Identify which cell holds the provided text, then report its [X, Y] central coordinate. 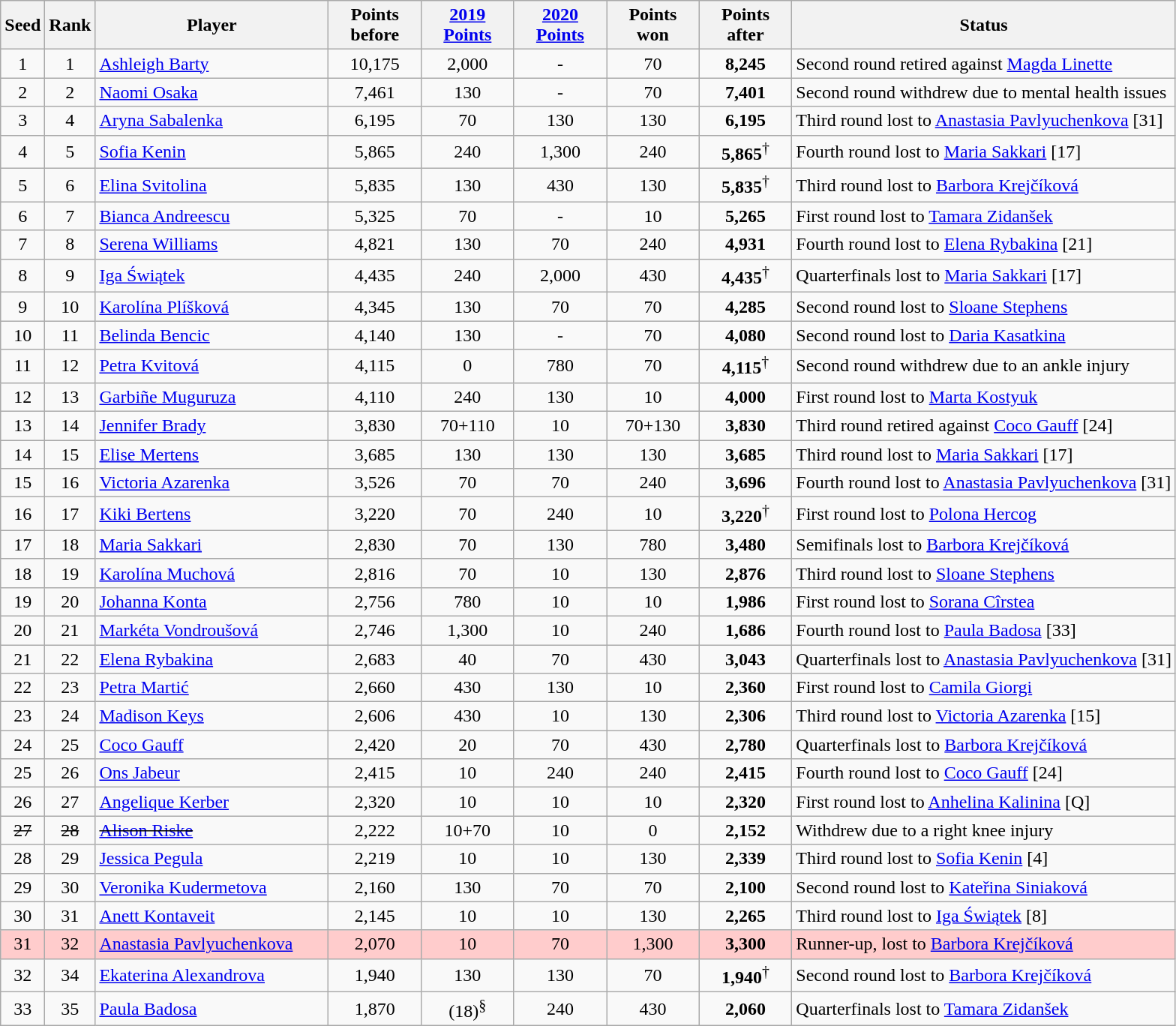
2,152 [745, 830]
Ekaterina Alexandrova [211, 975]
5,835† [745, 186]
4,435† [745, 276]
Markéta Vondroušová [211, 630]
Iga Świątek [211, 276]
5,865† [745, 151]
Second round lost to Kateřina Siniaková [984, 887]
First round lost to Polona Hercog [984, 514]
4,115 [375, 366]
4,140 [375, 335]
Second round lost to Daria Kasatkina [984, 335]
Sofia Kenin [211, 151]
3,480 [745, 544]
Kiki Bertens [211, 514]
Third round lost to Barbora Krejčíková [984, 186]
Quarterfinals lost to Barbora Krejčíková [984, 745]
4,285 [745, 307]
Karolína Muchová [211, 573]
Seed [22, 25]
Third round lost to Victoria Azarenka [15] [984, 716]
2,746 [375, 630]
4,435 [375, 276]
First round lost to Marta Kostyuk [984, 397]
Second round withdrew due to an ankle injury [984, 366]
Paula Badosa [211, 1009]
2,660 [375, 688]
2,876 [745, 573]
Fourth round lost to Maria Sakkari [17] [984, 151]
Anett Kontaveit [211, 916]
2020 Points [560, 25]
2,145 [375, 916]
Withdrew due to a right knee injury [984, 830]
Ashleigh Barty [211, 64]
7,401 [745, 92]
3,696 [745, 483]
Victoria Azarenka [211, 483]
4,080 [745, 335]
3,220† [745, 514]
Third round lost to Iga Świątek [8] [984, 916]
Elena Rybakina [211, 659]
2,222 [375, 830]
1,940 [375, 975]
Alison Riske [211, 830]
Elise Mertens [211, 454]
1,686 [745, 630]
4,931 [745, 244]
3,526 [375, 483]
2,756 [375, 601]
Elina Svitolina [211, 186]
Bianca Andreescu [211, 216]
4,821 [375, 244]
Points won [653, 25]
Third round lost to Maria Sakkari [17] [984, 454]
10+70 [468, 830]
2,420 [375, 745]
1,986 [745, 601]
Third round retired against Coco Gauff [24] [984, 426]
5,835 [375, 186]
Status [984, 25]
Veronika Kudermetova [211, 887]
Maria Sakkari [211, 544]
7,461 [375, 92]
10,175 [375, 64]
Petra Martić [211, 688]
Madison Keys [211, 716]
Petra Kvitová [211, 366]
3 [22, 121]
2,100 [745, 887]
Quarterfinals lost to Tamara Zidanšek [984, 1009]
5,865 [375, 151]
Rank [70, 25]
2,830 [375, 544]
Runner-up, lost to Barbora Krejčíková [984, 944]
4,000 [745, 397]
5,265 [745, 216]
Coco Gauff [211, 745]
Johanna Konta [211, 601]
Quarterfinals lost to Maria Sakkari [17] [984, 276]
First round lost to Anhelina Kalinina [Q] [984, 802]
Naomi Osaka [211, 92]
2,780 [745, 745]
Third round lost to Sloane Stephens [984, 573]
Anastasia Pavlyuchenkova [211, 944]
Serena Williams [211, 244]
Jessica Pegula [211, 859]
Second round lost to Barbora Krejčíková [984, 975]
2,060 [745, 1009]
2019 Points [468, 25]
70+110 [468, 426]
33 [22, 1009]
Belinda Bencic [211, 335]
Second round lost to Sloane Stephens [984, 307]
3,043 [745, 659]
2,219 [375, 859]
70+130 [653, 426]
5,325 [375, 216]
3,220 [375, 514]
1,870 [375, 1009]
Fourth round lost to Anastasia Pavlyuchenkova [31] [984, 483]
Semifinals lost to Barbora Krejčíková [984, 544]
Jennifer Brady [211, 426]
Third round lost to Anastasia Pavlyuchenkova [31] [984, 121]
1,940† [745, 975]
(18)§ [468, 1009]
Aryna Sabalenka [211, 121]
2,816 [375, 573]
8,245 [745, 64]
Garbiñe Muguruza [211, 397]
4,345 [375, 307]
First round lost to Sorana Cîrstea [984, 601]
Quarterfinals lost to Anastasia Pavlyuchenkova [31] [984, 659]
40 [468, 659]
Ons Jabeur [211, 773]
2,360 [745, 688]
2,683 [375, 659]
3,300 [745, 944]
35 [70, 1009]
2,606 [375, 716]
Second round retired against Magda Linette [984, 64]
First round lost to Camila Giorgi [984, 688]
Second round withdrew due to mental health issues [984, 92]
Points after [745, 25]
Third round lost to Sofia Kenin [4] [984, 859]
Fourth round lost to Coco Gauff [24] [984, 773]
34 [70, 975]
Angelique Kerber [211, 802]
2,306 [745, 716]
Fourth round lost to Elena Rybakina [21] [984, 244]
Points before [375, 25]
2,160 [375, 887]
4,110 [375, 397]
Fourth round lost to Paula Badosa [33] [984, 630]
Karolína Plíšková [211, 307]
2,070 [375, 944]
4,115† [745, 366]
2,265 [745, 916]
First round lost to Tamara Zidanšek [984, 216]
2,339 [745, 859]
Player [211, 25]
